Find where the given text appears and provide that cell's center as (x, y) coordinate. 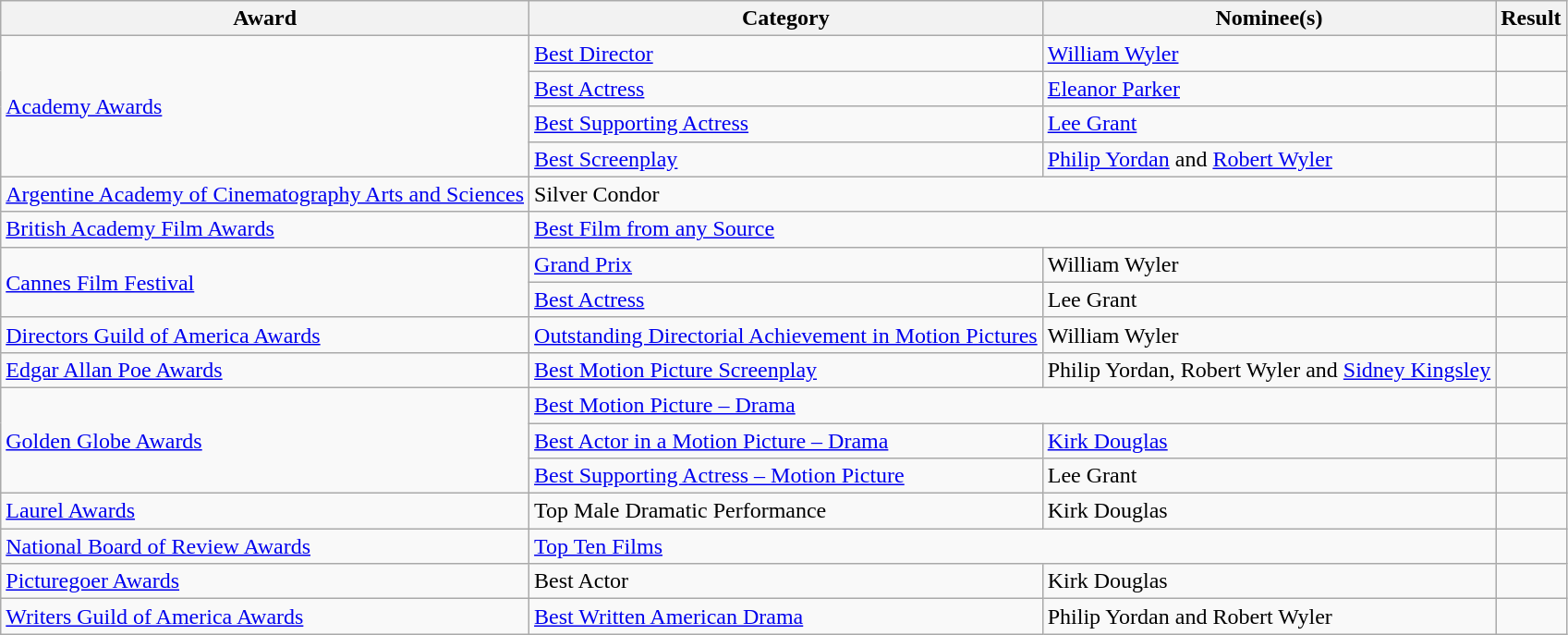
Top Ten Films (1013, 546)
British Academy Film Awards (265, 229)
Writers Guild of America Awards (265, 617)
Award (265, 18)
Edgar Allan Poe Awards (265, 370)
Grand Prix (786, 264)
Laurel Awards (265, 511)
Outstanding Directorial Achievement in Motion Pictures (786, 335)
Golden Globe Awards (265, 440)
Best Director (786, 54)
Silver Condor (1013, 194)
Picturegoer Awards (265, 581)
Best Supporting Actress (786, 124)
Category (786, 18)
Result (1531, 18)
Best Film from any Source (1013, 229)
Nominee(s) (1269, 18)
Best Actor in a Motion Picture – Drama (786, 441)
Cannes Film Festival (265, 282)
Eleanor Parker (1269, 89)
Best Supporting Actress – Motion Picture (786, 476)
Best Motion Picture – Drama (1013, 405)
Best Written American Drama (786, 617)
Directors Guild of America Awards (265, 335)
Academy Awards (265, 106)
Argentine Academy of Cinematography Arts and Sciences (265, 194)
Best Motion Picture Screenplay (786, 370)
National Board of Review Awards (265, 546)
Best Screenplay (786, 159)
Top Male Dramatic Performance (786, 511)
Philip Yordan, Robert Wyler and Sidney Kingsley (1269, 370)
Best Actor (786, 581)
